Locate the cell with the specified text and output its [X, Y] center coordinate. 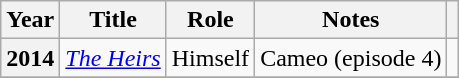
Year [30, 20]
The Heirs [113, 58]
Role [210, 20]
Cameo (episode 4) [351, 58]
2014 [30, 58]
Notes [351, 20]
Title [113, 20]
Himself [210, 58]
